From the cell containing the given text, extract its center point as [x, y] coordinate. 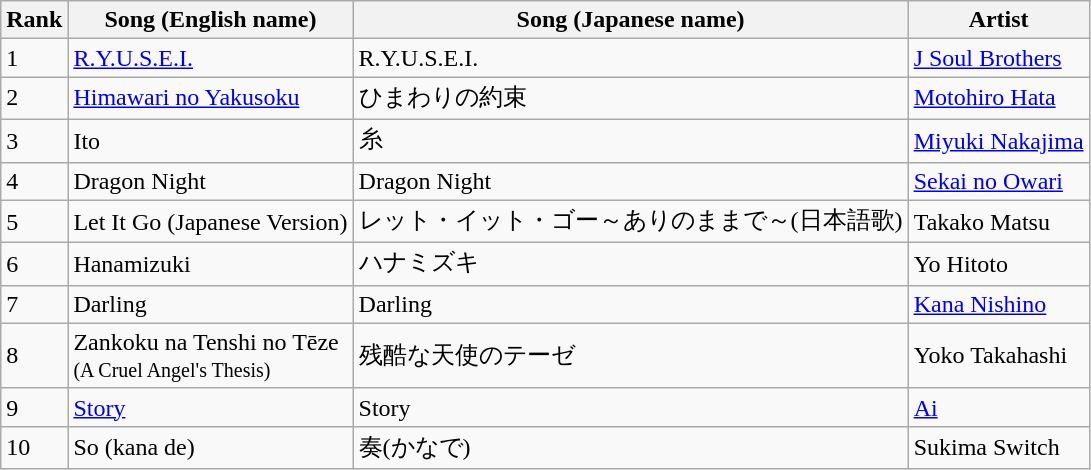
8 [34, 356]
Artist [998, 20]
Miyuki Nakajima [998, 140]
Let It Go (Japanese Version) [210, 222]
Ai [998, 407]
レット・イット・ゴー～ありのままで～(日本語歌) [630, 222]
1 [34, 58]
3 [34, 140]
Song (English name) [210, 20]
Sekai no Owari [998, 181]
Zankoku na Tenshi no Tēze (A Cruel Angel's Thesis) [210, 356]
2 [34, 98]
Rank [34, 20]
糸 [630, 140]
奏(かなで) [630, 448]
5 [34, 222]
4 [34, 181]
7 [34, 304]
ハナミズキ [630, 264]
J Soul Brothers [998, 58]
Kana Nishino [998, 304]
10 [34, 448]
Ito [210, 140]
9 [34, 407]
Song (Japanese name) [630, 20]
Sukima Switch [998, 448]
So (kana de) [210, 448]
Yo Hitoto [998, 264]
Takako Matsu [998, 222]
Hanamizuki [210, 264]
Motohiro Hata [998, 98]
Yoko Takahashi [998, 356]
6 [34, 264]
残酷な天使のテーゼ [630, 356]
ひまわりの約束 [630, 98]
Himawari no Yakusoku [210, 98]
